From the cell containing the given text, extract its center point as (x, y) coordinate. 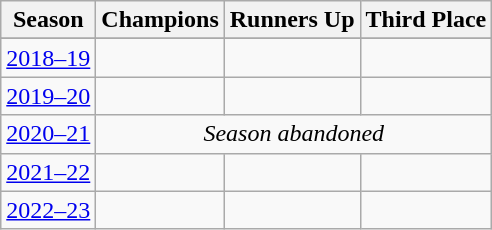
2022–23 (48, 210)
Third Place (426, 20)
2019–20 (48, 96)
2018–19 (48, 58)
Runners Up (292, 20)
2020–21 (48, 134)
Season (48, 20)
Season abandoned (294, 134)
2021–22 (48, 172)
Champions (160, 20)
